Capture the cell that displays the provided text and extract its (X, Y) central coordinate. 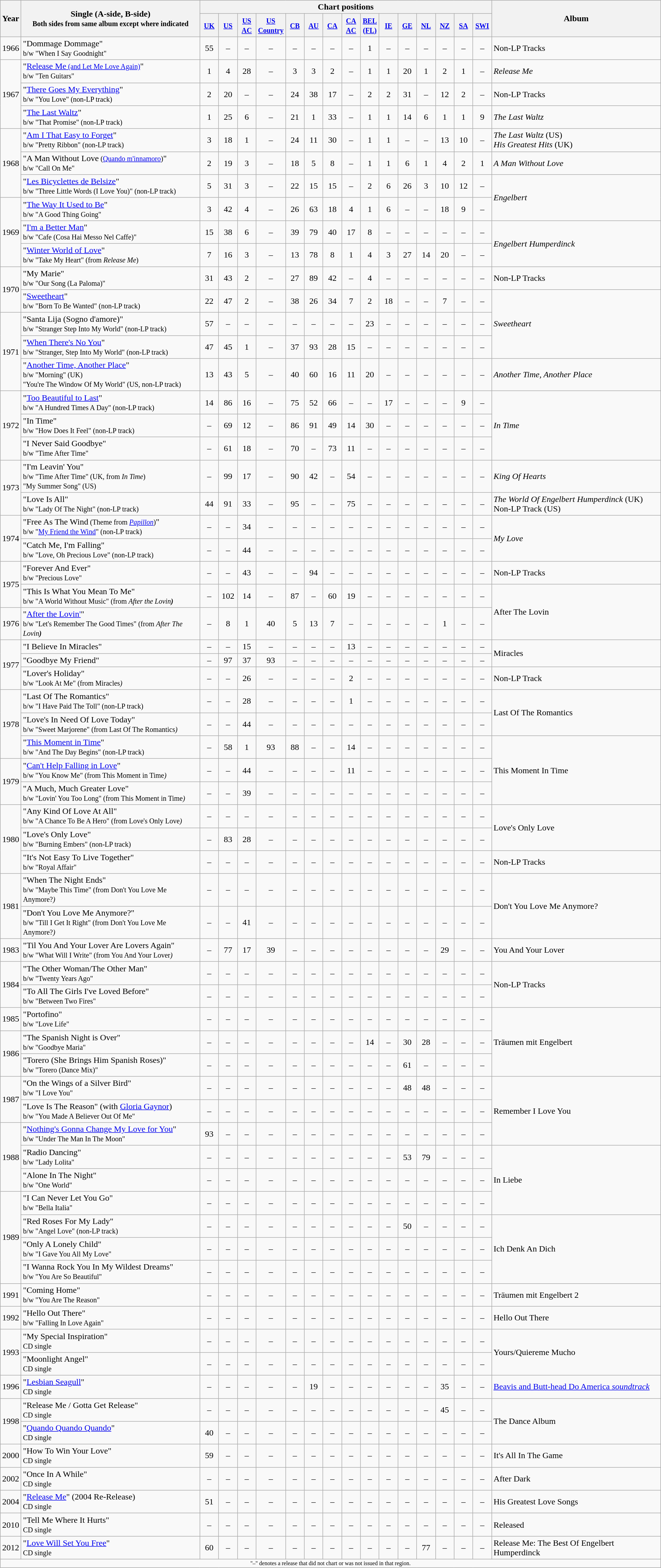
1974 (11, 538)
2004 (11, 1502)
1970 (11, 289)
1968 (11, 163)
1973 (11, 487)
"I Can Never Let You Go"b/w "Bella Italia" (111, 1203)
Engelbert Humperdinck (576, 243)
Träumen mit Engelbert (576, 1042)
A Man Without Love (576, 163)
Yours/Quiereme Mucho (576, 1352)
NZ (445, 25)
CA (333, 25)
"Only A Lonely Child"b/w "I Gave You All My Love" (111, 1249)
USAC (246, 25)
54 (351, 476)
The Dance Album (576, 1421)
"Any Kind Of Love At All"b/w "A Chance To Be A Hero" (from Love's Only Love) (111, 816)
SA (463, 25)
"Love's Only Love"b/w "Burning Embers" (non-LP track) (111, 839)
1992 (11, 1318)
Ich Denk An Dich (576, 1249)
1987 (11, 1100)
73 (333, 449)
"Sweetheart"b/w "Born To Be Wanted" (non-LP track) (111, 301)
53 (407, 1157)
2012 (11, 1548)
1969 (11, 232)
69 (228, 425)
"Red Roses For My Lady"b/w "Angel Love" (non-LP track) (111, 1226)
"I Believe In Miracles" (111, 646)
CAAC (351, 25)
55 (209, 48)
The World Of Engelbert Humperdinck (UK)Non-LP Track (US) (576, 504)
89 (314, 278)
You And Your Lover (576, 950)
Single (A-side, B-side)Both sides from same album except where indicated (111, 18)
It's All In The Game (576, 1456)
1972 (11, 425)
"Forever And Ever"b/w "Precious Love" (111, 573)
"Dommage Dommage"b/w "When I Say Goodnight" (111, 48)
"Love's In Need Of Love Today"b/w "Sweet Marjorene" (from Last Of The Romantics) (111, 724)
29 (445, 950)
GE (407, 25)
"I'm Leavin' You"b/w "Time After Time" (UK, from In Time)"My Summer Song" (US) (111, 476)
2010 (11, 1525)
Chart positions (346, 7)
23 (370, 324)
"Last Of The Romantics"b/w "I Have Paid The Toll" (non-LP track) (111, 702)
25 (228, 117)
US (228, 25)
"On the Wings of a Silver Bird"b/w "I Love You" (111, 1088)
"To All The Girls I've Loved Before"b/w "Between Two Fires" (111, 996)
"Love Is All"b/w "Lady Of The Night" (non-LP track) (111, 504)
41 (246, 922)
1988 (11, 1157)
1993 (11, 1352)
"When There's No You"b/w "Stranger, Step Into My World" (non-LP track) (111, 347)
"Nothing's Gonna Change My Love for You"b/w "Under The Man In The Moon" (111, 1134)
Love's Only Love (576, 828)
After Dark (576, 1479)
Last Of The Romantics (576, 713)
Sweetheart (576, 324)
Release Me: The Best Of Engelbert Humperdinck (576, 1548)
1978 (11, 724)
"It's Not Easy To Live Together" b/w "Royal Affair" (111, 862)
99 (228, 476)
His Greatest Love Songs (576, 1502)
1996 (11, 1387)
1976 (11, 623)
66 (333, 403)
1980 (11, 839)
"Tell Me Where It Hurts"CD single (111, 1525)
"My Marie"b/w "Our Song (La Paloma)" (111, 278)
1991 (11, 1295)
US Country (270, 25)
"Can't Help Falling in Love"b/w "You Know Me" (from This Moment in Time) (111, 770)
"Moonlight Angel"CD single (111, 1363)
1989 (11, 1237)
NL (426, 25)
"The Spanish Night is Over"b/w "Goodbye Maria" (111, 1042)
"Release Me (and Let Me Love Again)"b/w "Ten Guitars" (111, 71)
"The Other Woman/The Other Man"b/w "Twenty Years Ago" (111, 973)
Release Me (576, 71)
88 (295, 747)
SWI (482, 25)
90 (295, 476)
"How To Win Your Love"CD single (111, 1456)
Träumen mit Engelbert 2 (576, 1295)
In Liebe (576, 1180)
"Hello Out There"b/w "Falling In Love Again" (111, 1318)
"There Goes My Everything"b/w "You Love" (non-LP track) (111, 94)
"Alone In The Night"b/w "One World" (111, 1180)
"A Man Without Love (Quando m'innamoro)"b/w "Call On Me" (111, 163)
"Don't You Love Me Anymore?"b/w "Till I Get It Right" (from Don't You Love Me Anymore?) (111, 922)
1979 (11, 782)
"In Time"b/w "How Does It Feel" (non-LP track) (111, 425)
102 (228, 596)
2002 (11, 1479)
1966 (11, 48)
"My Special Inspiration"CD single (111, 1341)
95 (295, 504)
Year (11, 18)
21 (295, 117)
87 (295, 596)
Album (576, 18)
"Til You And Your Lover Are Lovers Again"b/w "What Will I Write" (from You And Your Lover) (111, 950)
Miracles (576, 653)
1985 (11, 1019)
"Lover's Holiday"b/w "Look At Me" (from Miracles) (111, 678)
"Release Me / Gotta Get Release"CD single (111, 1409)
"–" denotes a release that did not chart or was not issued in that region. (330, 1563)
Engelbert (576, 197)
Hello Out There (576, 1318)
UK (209, 25)
"This Is What You Mean To Me"b/w "A World Without Music" (from After the Lovin) (111, 596)
Released (576, 1525)
"Portofino"b/w "Love Life" (111, 1019)
"Lesbian Seagull"CD single (111, 1387)
1984 (11, 984)
"When The Night Ends"b/w "Maybe This Time" (from Don't You Love Me Anymore?) (111, 890)
"Winter World of Love"b/w "Take My Heart" (from Release Me) (111, 255)
"The Way It Used to Be"b/w "A Good Thing Going" (111, 209)
My Love (576, 538)
35 (445, 1387)
57 (209, 324)
"Love Is The Reason" (with Gloria Gaynor)b/w "You Made A Believer Out Of Me" (111, 1111)
"Another Time, Another Place"b/w "Morning" (UK)"You're The Window Of My World" (US, non-LP track) (111, 375)
"The Last Waltz"b/w "That Promise" (non-LP track) (111, 117)
"I Never Said Goodbye"b/w "Time After Time" (111, 449)
Beavis and Butt-head Do America soundtrack (576, 1387)
"Radio Dancing"b/w "Lady Lolita" (111, 1157)
King Of Hearts (576, 476)
49 (333, 425)
"I Wanna Rock You In My Wildest Dreams"b/w "You Are So Beautiful" (111, 1272)
Another Time, Another Place (576, 375)
1971 (11, 352)
"Torero (She Brings Him Spanish Roses)"b/w "Torero (Dance Mix)" (111, 1065)
63 (314, 209)
"Goodbye My Friend" (111, 660)
"Quando Quando Quando"CD single (111, 1433)
1977 (11, 665)
This Moment In Time (576, 770)
The Last Waltz (576, 117)
"This Moment in Time"b/w "And The Day Begins" (non-LP track) (111, 747)
"Santa Lija (Sogno d'amore)"b/w "Stranger Step Into My World" (non-LP track) (111, 324)
1998 (11, 1421)
In Time (576, 425)
"Les Bicyclettes de Belsize"b/w "Three Little Words (I Love You)" (non-LP track) (111, 186)
1967 (11, 94)
"Coming Home" b/w "You Are The Reason" (111, 1295)
1975 (11, 584)
"Once In A While"CD single (111, 1479)
"Too Beautiful to Last"b/w "A Hundred Times A Day" (non-LP track) (111, 403)
1983 (11, 950)
"I'm a Better Man"b/w "Cafe (Cosa Hai Messo Nel Caffe)" (111, 232)
"Release Me" (2004 Re-Release)CD single (111, 1502)
"Am I That Easy to Forget"b/w "Pretty Ribbon" (non-LP track) (111, 140)
83 (228, 839)
Don't You Love Me Anymore? (576, 906)
Remember I Love You (576, 1111)
The Last Waltz (US)His Greatest Hits (UK) (576, 140)
59 (209, 1456)
BEL (FL) (370, 25)
AU (314, 25)
78 (314, 255)
After The Lovin (576, 612)
Non-LP Track (576, 678)
"After the Lovin'"b/w "Let's Remember The Good Times" (from After The Lovin) (111, 623)
IE (388, 25)
58 (228, 747)
"Catch Me, I'm Falling"b/w "Love, Oh Precious Love" (non-LP track) (111, 550)
"A Much, Much Greater Love"b/w "Lovin' You Too Long" (from This Moment in Time) (111, 793)
"Free As The Wind (Theme from Papillon)"b/w "My Friend the Wind" (non-LP track) (111, 527)
1986 (11, 1054)
2000 (11, 1456)
50 (407, 1226)
97 (228, 660)
"Love Will Set You Free"CD single (111, 1548)
CB (295, 25)
51 (209, 1502)
52 (314, 403)
1981 (11, 906)
70 (295, 449)
94 (314, 573)
